Return the (X, Y) coordinate for the center point of the cell that contains the specified text.  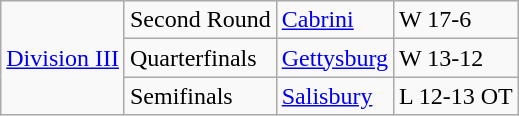
Second Round (200, 20)
L 12-13 OT (456, 96)
W 17-6 (456, 20)
Gettysburg (334, 58)
Semifinals (200, 96)
Cabrini (334, 20)
Division III (63, 58)
W 13-12 (456, 58)
Quarterfinals (200, 58)
Salisbury (334, 96)
